Search for the cell housing the specified text and yield its (x, y) center coordinate. 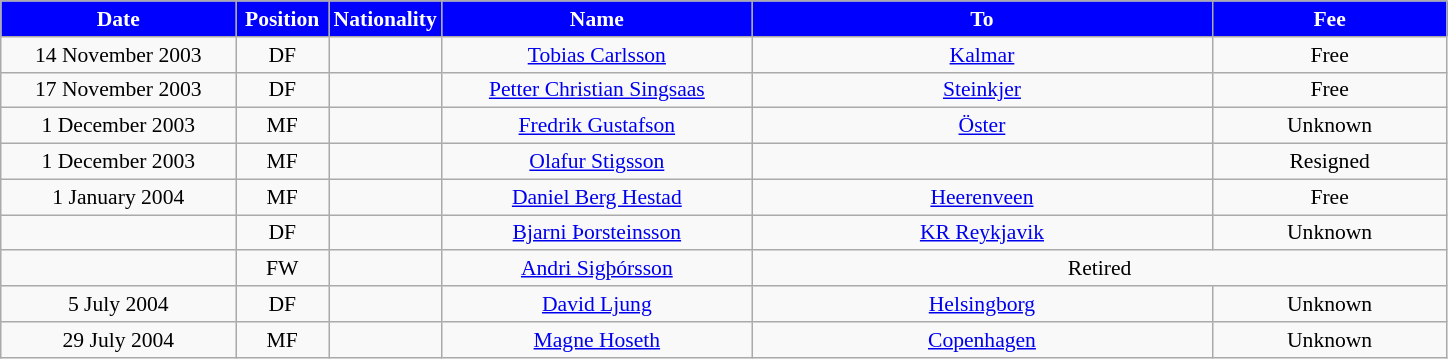
Position (282, 19)
Kalmar (982, 55)
Olafur Stigsson (597, 162)
Retired (1100, 269)
Date (118, 19)
29 July 2004 (118, 340)
Nationality (384, 19)
17 November 2003 (118, 90)
FW (282, 269)
Petter Christian Singsaas (597, 90)
Magne Hoseth (597, 340)
Fredrik Gustafson (597, 126)
Resigned (1330, 162)
1 January 2004 (118, 197)
To (982, 19)
Andri Sigþórsson (597, 269)
Helsingborg (982, 304)
Tobias Carlsson (597, 55)
Öster (982, 126)
Steinkjer (982, 90)
Heerenveen (982, 197)
14 November 2003 (118, 55)
KR Reykjavik (982, 233)
Copenhagen (982, 340)
David Ljung (597, 304)
Fee (1330, 19)
Daniel Berg Hestad (597, 197)
5 July 2004 (118, 304)
Bjarni Þorsteinsson (597, 233)
Name (597, 19)
